Return [X, Y] of the center of cell containing provided text 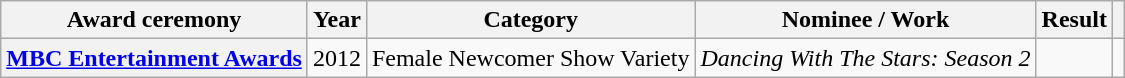
Award ceremony [154, 20]
Category [530, 20]
MBC Entertainment Awards [154, 58]
Year [336, 20]
2012 [336, 58]
Nominee / Work [866, 20]
Female Newcomer Show Variety [530, 58]
Dancing With The Stars: Season 2 [866, 58]
Result [1074, 20]
